Scan for the cell matching the given text and deliver its [x, y] coordinate at center. 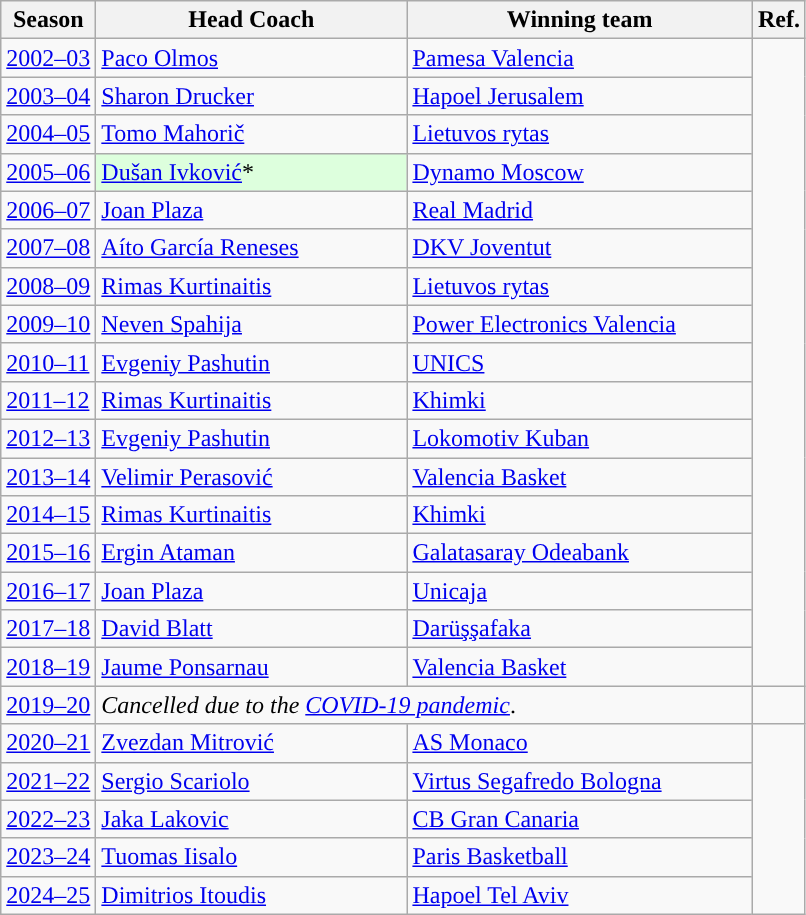
Pamesa Valencia [580, 58]
Jaume Ponsarnau [252, 667]
Velimir Perasović [252, 477]
2004–05 [48, 134]
2010–11 [48, 362]
2021–22 [48, 781]
Jaka Lakovic [252, 819]
Ergin Ataman [252, 553]
2016–17 [48, 591]
Paco Olmos [252, 58]
Aíto García Reneses [252, 248]
Ref. [778, 20]
UNICS [580, 362]
Galatasaray Odeabank [580, 553]
David Blatt [252, 629]
Dušan Ivković* [252, 172]
Hapoel Jerusalem [580, 96]
Neven Spahija [252, 324]
Unicaja [580, 591]
2023–24 [48, 857]
2022–23 [48, 819]
2017–18 [48, 629]
Dynamo Moscow [580, 172]
Season [48, 20]
2002–03 [48, 58]
Hapoel Tel Aviv [580, 895]
Lokomotiv Kuban [580, 438]
2007–08 [48, 248]
DKV Joventut [580, 248]
2011–12 [48, 400]
CB Gran Canaria [580, 819]
AS Monaco [580, 743]
Tuomas Iisalo [252, 857]
Virtus Segafredo Bologna [580, 781]
Darüşşafaka [580, 629]
2024–25 [48, 895]
2003–04 [48, 96]
Power Electronics Valencia [580, 324]
2014–15 [48, 515]
2006–07 [48, 210]
Cancelled due to the COVID-19 pandemic. [424, 705]
2012–13 [48, 438]
Sharon Drucker [252, 96]
2008–09 [48, 286]
Real Madrid [580, 210]
2018–19 [48, 667]
Tomo Mahorič [252, 134]
2013–14 [48, 477]
2020–21 [48, 743]
Head Coach [252, 20]
Sergio Scariolo [252, 781]
2009–10 [48, 324]
Paris Basketball [580, 857]
Winning team [580, 20]
2015–16 [48, 553]
Zvezdan Mitrović [252, 743]
2005–06 [48, 172]
Dimitrios Itoudis [252, 895]
2019–20 [48, 705]
